Extract the (X, Y) coordinate from the center of the cell holding the provided text.  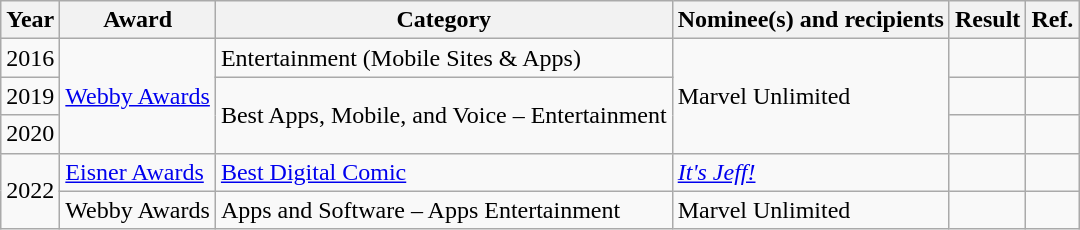
Result (987, 20)
Ref. (1052, 20)
2016 (30, 58)
Award (138, 20)
2019 (30, 96)
Entertainment (Mobile Sites & Apps) (444, 58)
2022 (30, 191)
Category (444, 20)
Eisner Awards (138, 172)
It's Jeff! (810, 172)
Best Digital Comic (444, 172)
Apps and Software – Apps Entertainment (444, 210)
Best Apps, Mobile, and Voice – Entertainment (444, 115)
2020 (30, 134)
Year (30, 20)
Nominee(s) and recipients (810, 20)
